Capture the cell that displays the provided text and extract its [X, Y] central coordinate. 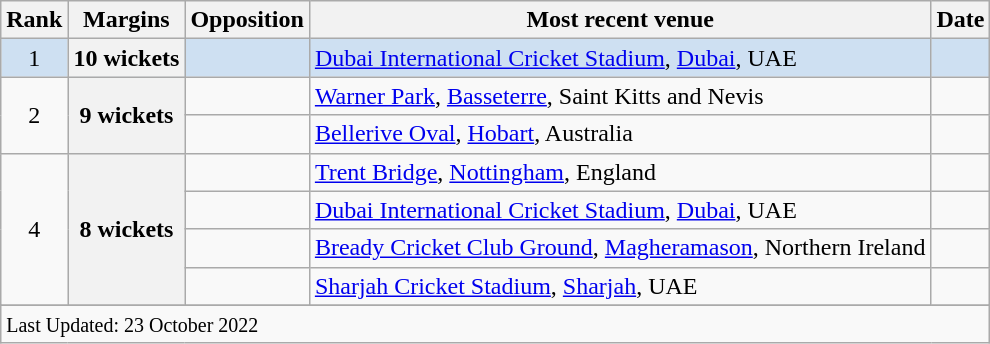
Last Updated: 23 October 2022 [496, 324]
10 wickets [126, 58]
8 wickets [126, 229]
9 wickets [126, 115]
Bellerive Oval, Hobart, Australia [620, 134]
Most recent venue [620, 20]
1 [34, 58]
Bready Cricket Club Ground, Magheramason, Northern Ireland [620, 248]
Margins [126, 20]
Date [960, 20]
Trent Bridge, Nottingham, England [620, 172]
Sharjah Cricket Stadium, Sharjah, UAE [620, 286]
Rank [34, 20]
2 [34, 115]
Warner Park, Basseterre, Saint Kitts and Nevis [620, 96]
Opposition [247, 20]
4 [34, 229]
